Scan for the cell matching the given text and deliver its [x, y] coordinate at center. 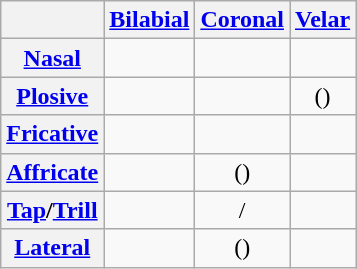
Fricative [52, 134]
Bilabial [150, 20]
Coronal [242, 20]
/ [242, 210]
Tap/Trill [52, 210]
Plosive [52, 96]
Nasal [52, 58]
Affricate [52, 172]
Velar [323, 20]
Lateral [52, 248]
